Extract the (X, Y) coordinate from the center of the cell holding the provided text.  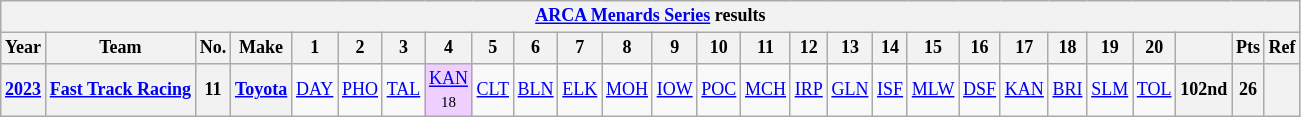
DSF (980, 90)
19 (1110, 48)
18 (1068, 48)
ELK (580, 90)
POC (719, 90)
MCH (766, 90)
12 (808, 48)
Ref (1282, 48)
2 (360, 48)
Pts (1248, 48)
1 (315, 48)
13 (850, 48)
20 (1154, 48)
10 (719, 48)
No. (212, 48)
Year (24, 48)
14 (890, 48)
IRP (808, 90)
Fast Track Racing (120, 90)
6 (536, 48)
102nd (1204, 90)
17 (1024, 48)
TOL (1154, 90)
DAY (315, 90)
IOW (674, 90)
MOH (628, 90)
5 (492, 48)
7 (580, 48)
ISF (890, 90)
9 (674, 48)
ARCA Menards Series results (650, 16)
Team (120, 48)
Toyota (262, 90)
SLM (1110, 90)
26 (1248, 90)
TAL (403, 90)
PHO (360, 90)
15 (932, 48)
8 (628, 48)
BLN (536, 90)
4 (449, 48)
GLN (850, 90)
KAN (1024, 90)
MLW (932, 90)
16 (980, 48)
3 (403, 48)
Make (262, 48)
CLT (492, 90)
BRI (1068, 90)
2023 (24, 90)
KAN18 (449, 90)
